Provide the (X, Y) coordinate of the cell's center where the given text is located.  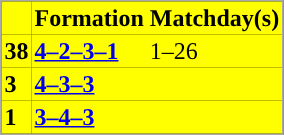
38 (17, 50)
1–26 (214, 50)
3–4–3 (90, 116)
Formation (90, 18)
4–3–3 (90, 84)
1 (17, 116)
4–2–3–1 (90, 50)
Matchday(s) (214, 18)
3 (17, 84)
